Find where the given text appears and provide that cell's center as (X, Y) coordinate. 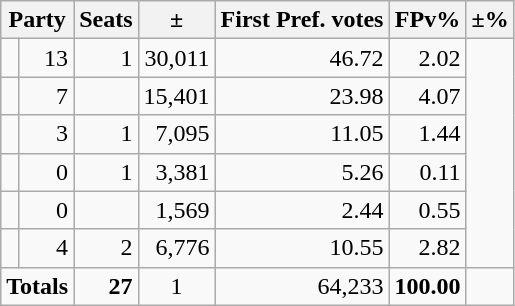
1,569 (176, 210)
4.07 (428, 96)
11.05 (302, 134)
13 (46, 58)
27 (106, 286)
1.44 (428, 134)
6,776 (176, 248)
FPv% (428, 20)
± (176, 20)
±% (490, 20)
7,095 (176, 134)
2 (106, 248)
5.26 (302, 172)
2.44 (302, 210)
Totals (38, 286)
64,233 (302, 286)
23.98 (302, 96)
3 (46, 134)
15,401 (176, 96)
0.11 (428, 172)
46.72 (302, 58)
Seats (106, 20)
10.55 (302, 248)
First Pref. votes (302, 20)
2.02 (428, 58)
4 (46, 248)
100.00 (428, 286)
Party (38, 20)
3,381 (176, 172)
30,011 (176, 58)
2.82 (428, 248)
0.55 (428, 210)
7 (46, 96)
